Identify which cell holds the provided text, then report its [x, y] central coordinate. 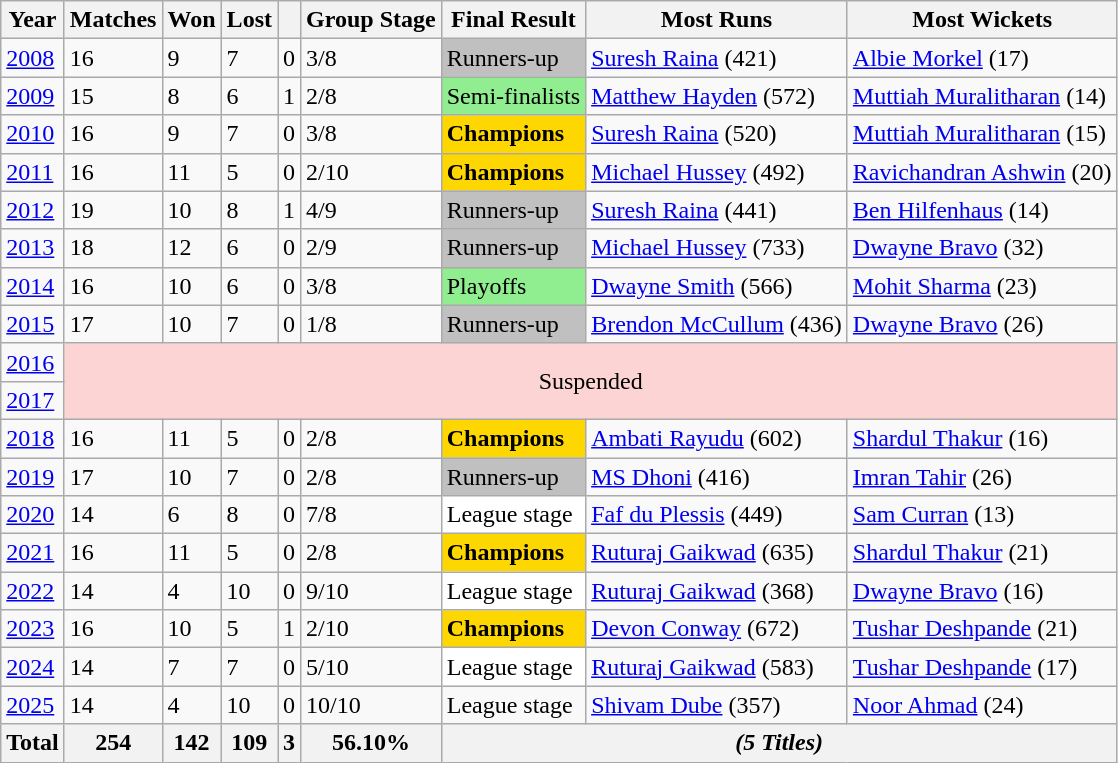
2020 [33, 515]
1/8 [372, 324]
2024 [33, 667]
Tushar Deshpande (17) [982, 667]
Ruturaj Gaikwad (368) [717, 591]
Tushar Deshpande (21) [982, 629]
Muttiah Muralitharan (14) [982, 96]
2018 [33, 438]
Brendon McCullum (436) [717, 324]
2011 [33, 172]
2023 [33, 629]
Suresh Raina (520) [717, 134]
Shardul Thakur (21) [982, 553]
2019 [33, 477]
2012 [33, 210]
10/10 [372, 705]
Playoffs [513, 286]
Lost [249, 20]
Dwayne Bravo (16) [982, 591]
Shivam Dube (357) [717, 705]
254 [113, 743]
142 [192, 743]
Noor Ahmad (24) [982, 705]
2025 [33, 705]
2015 [33, 324]
(5 Titles) [779, 743]
Semi-finalists [513, 96]
Dwayne Bravo (26) [982, 324]
Total [33, 743]
3 [290, 743]
Muttiah Muralitharan (15) [982, 134]
4/9 [372, 210]
Michael Hussey (492) [717, 172]
109 [249, 743]
2016 [33, 362]
19 [113, 210]
2008 [33, 58]
Suresh Raina (421) [717, 58]
Devon Conway (672) [717, 629]
Ruturaj Gaikwad (583) [717, 667]
12 [192, 248]
2/9 [372, 248]
Matches [113, 20]
Final Result [513, 20]
MS Dhoni (416) [717, 477]
Albie Morkel (17) [982, 58]
56.10% [372, 743]
2022 [33, 591]
Ben Hilfenhaus (14) [982, 210]
Dwayne Smith (566) [717, 286]
2009 [33, 96]
15 [113, 96]
Ruturaj Gaikwad (635) [717, 553]
Suspended [590, 381]
7/8 [372, 515]
Group Stage [372, 20]
2014 [33, 286]
Sam Curran (13) [982, 515]
Faf du Plessis (449) [717, 515]
9/10 [372, 591]
Mohit Sharma (23) [982, 286]
Most Runs [717, 20]
Dwayne Bravo (32) [982, 248]
Matthew Hayden (572) [717, 96]
2013 [33, 248]
5/10 [372, 667]
18 [113, 248]
2017 [33, 400]
Ravichandran Ashwin (20) [982, 172]
2010 [33, 134]
Suresh Raina (441) [717, 210]
Ambati Rayudu (602) [717, 438]
Most Wickets [982, 20]
Won [192, 20]
Imran Tahir (26) [982, 477]
2021 [33, 553]
Shardul Thakur (16) [982, 438]
Michael Hussey (733) [717, 248]
Year [33, 20]
